Search for the cell housing the specified text and yield its (x, y) center coordinate. 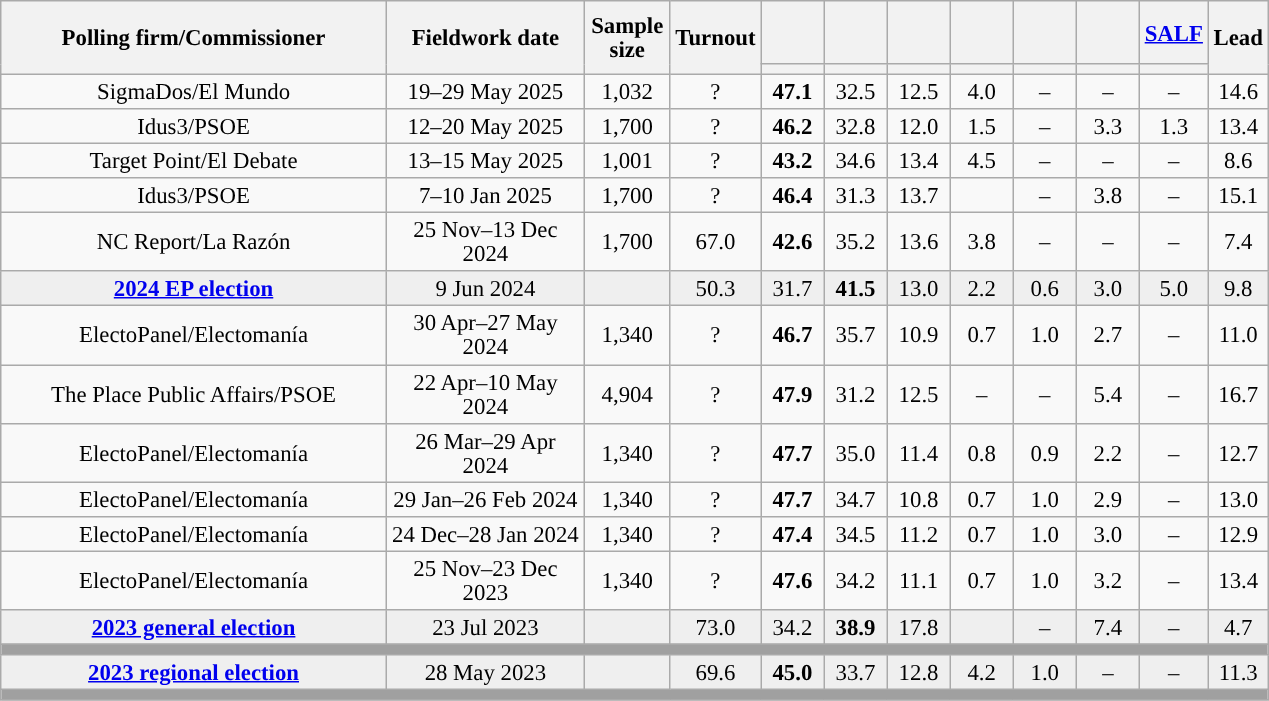
12.0 (918, 126)
47.4 (792, 534)
45.0 (792, 672)
34.6 (856, 162)
1.5 (982, 126)
25 Nov–13 Dec 2024 (485, 242)
11.4 (918, 452)
SALF (1174, 32)
2.9 (1108, 500)
22 Apr–10 May 2024 (485, 394)
Fieldwork date (485, 38)
8.6 (1238, 162)
31.7 (792, 290)
16.7 (1238, 394)
9 Jun 2024 (485, 290)
0.6 (1044, 290)
0.9 (1044, 452)
25 Nov–23 Dec 2023 (485, 580)
35.0 (856, 452)
1,032 (627, 92)
19–29 May 2025 (485, 92)
35.7 (856, 336)
3.3 (1108, 126)
2023 general election (194, 628)
12.8 (918, 672)
10.8 (918, 500)
11.2 (918, 534)
32.8 (856, 126)
24 Dec–28 Jan 2024 (485, 534)
1.3 (1174, 126)
29 Jan–26 Feb 2024 (485, 500)
14.6 (1238, 92)
13.7 (918, 196)
67.0 (716, 242)
41.5 (856, 290)
69.6 (716, 672)
The Place Public Affairs/PSOE (194, 394)
30 Apr–27 May 2024 (485, 336)
47.1 (792, 92)
17.8 (918, 628)
33.7 (856, 672)
Polling firm/Commissioner (194, 38)
46.2 (792, 126)
46.7 (792, 336)
34.7 (856, 500)
42.6 (792, 242)
Lead (1238, 38)
13.6 (918, 242)
10.9 (918, 336)
Sample size (627, 38)
4.5 (982, 162)
SigmaDos/El Mundo (194, 92)
0.8 (982, 452)
12–20 May 2025 (485, 126)
13–15 May 2025 (485, 162)
Target Point/El Debate (194, 162)
11.1 (918, 580)
23 Jul 2023 (485, 628)
38.9 (856, 628)
34.5 (856, 534)
5.4 (1108, 394)
NC Report/La Razón (194, 242)
28 May 2023 (485, 672)
31.2 (856, 394)
11.0 (1238, 336)
2023 regional election (194, 672)
47.9 (792, 394)
35.2 (856, 242)
31.3 (856, 196)
5.0 (1174, 290)
15.1 (1238, 196)
12.7 (1238, 452)
7–10 Jan 2025 (485, 196)
26 Mar–29 Apr 2024 (485, 452)
12.9 (1238, 534)
Turnout (716, 38)
3.2 (1108, 580)
9.8 (1238, 290)
2.7 (1108, 336)
47.6 (792, 580)
1,001 (627, 162)
11.3 (1238, 672)
2024 EP election (194, 290)
43.2 (792, 162)
32.5 (856, 92)
4,904 (627, 394)
46.4 (792, 196)
73.0 (716, 628)
4.7 (1238, 628)
4.2 (982, 672)
50.3 (716, 290)
4.0 (982, 92)
